Extract the (x, y) coordinate from the center of the cell holding the provided text.  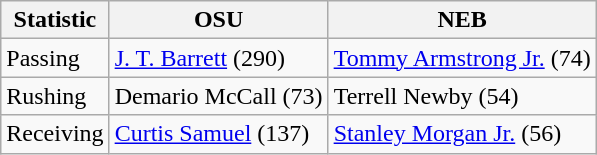
Stanley Morgan Jr. (56) (462, 134)
Rushing (55, 96)
Demario McCall (73) (218, 96)
Terrell Newby (54) (462, 96)
Passing (55, 58)
Receiving (55, 134)
Curtis Samuel (137) (218, 134)
NEB (462, 20)
Tommy Armstrong Jr. (74) (462, 58)
J. T. Barrett (290) (218, 58)
OSU (218, 20)
Statistic (55, 20)
